Capture the cell that displays the provided text and extract its [x, y] central coordinate. 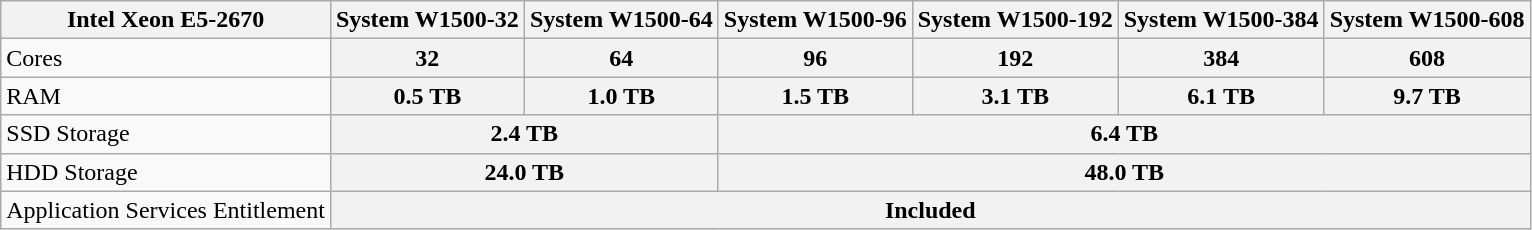
Application Services Entitlement [166, 210]
2.4 TB [524, 134]
3.1 TB [1015, 96]
192 [1015, 58]
9.7 TB [1427, 96]
24.0 TB [524, 172]
48.0 TB [1124, 172]
1.0 TB [621, 96]
32 [427, 58]
Included [930, 210]
System W1500-384 [1221, 20]
96 [815, 58]
0.5 TB [427, 96]
1.5 TB [815, 96]
SSD Storage [166, 134]
System W1500-64 [621, 20]
System W1500-32 [427, 20]
System W1500-192 [1015, 20]
6.4 TB [1124, 134]
Cores [166, 58]
System W1500-96 [815, 20]
384 [1221, 58]
HDD Storage [166, 172]
64 [621, 58]
Intel Xeon E5-2670 [166, 20]
608 [1427, 58]
6.1 TB [1221, 96]
RAM [166, 96]
System W1500-608 [1427, 20]
